From the cell containing the given text, extract its center point as (X, Y) coordinate. 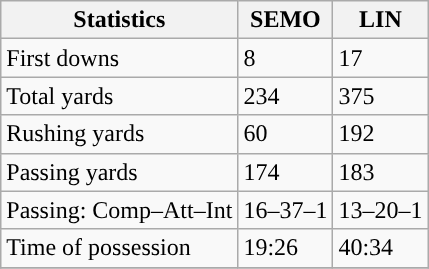
60 (286, 134)
375 (380, 96)
Passing yards (120, 172)
19:26 (286, 248)
Rushing yards (120, 134)
Total yards (120, 96)
174 (286, 172)
40:34 (380, 248)
SEMO (286, 20)
17 (380, 58)
234 (286, 96)
183 (380, 172)
8 (286, 58)
16–37–1 (286, 210)
Statistics (120, 20)
LIN (380, 20)
13–20–1 (380, 210)
First downs (120, 58)
Passing: Comp–Att–Int (120, 210)
Time of possession (120, 248)
192 (380, 134)
